Search for the cell housing the specified text and yield its (x, y) center coordinate. 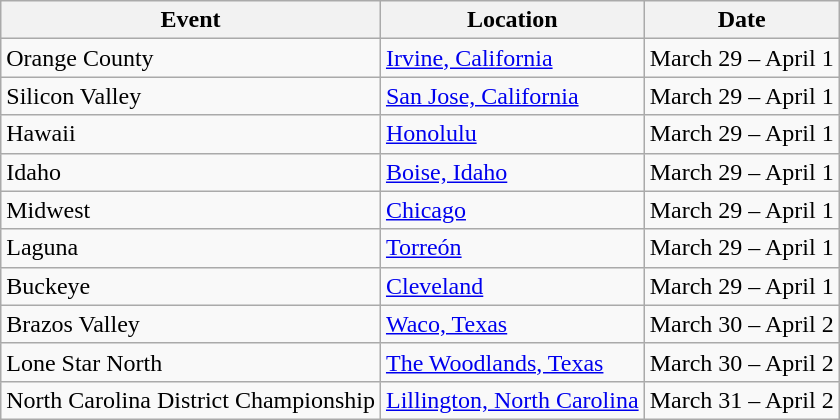
Boise, Idaho (512, 172)
Torreón (512, 248)
Waco, Texas (512, 324)
Chicago (512, 210)
North Carolina District Championship (191, 400)
March 31 – April 2 (742, 400)
Lone Star North (191, 362)
Idaho (191, 172)
The Woodlands, Texas (512, 362)
Buckeye (191, 286)
Silicon Valley (191, 96)
Cleveland (512, 286)
Brazos Valley (191, 324)
Irvine, California (512, 58)
Laguna (191, 248)
San Jose, California (512, 96)
Honolulu (512, 134)
Lillington, North Carolina (512, 400)
Hawaii (191, 134)
Event (191, 20)
Location (512, 20)
Midwest (191, 210)
Date (742, 20)
Orange County (191, 58)
